Capture the cell that displays the provided text and extract its (X, Y) central coordinate. 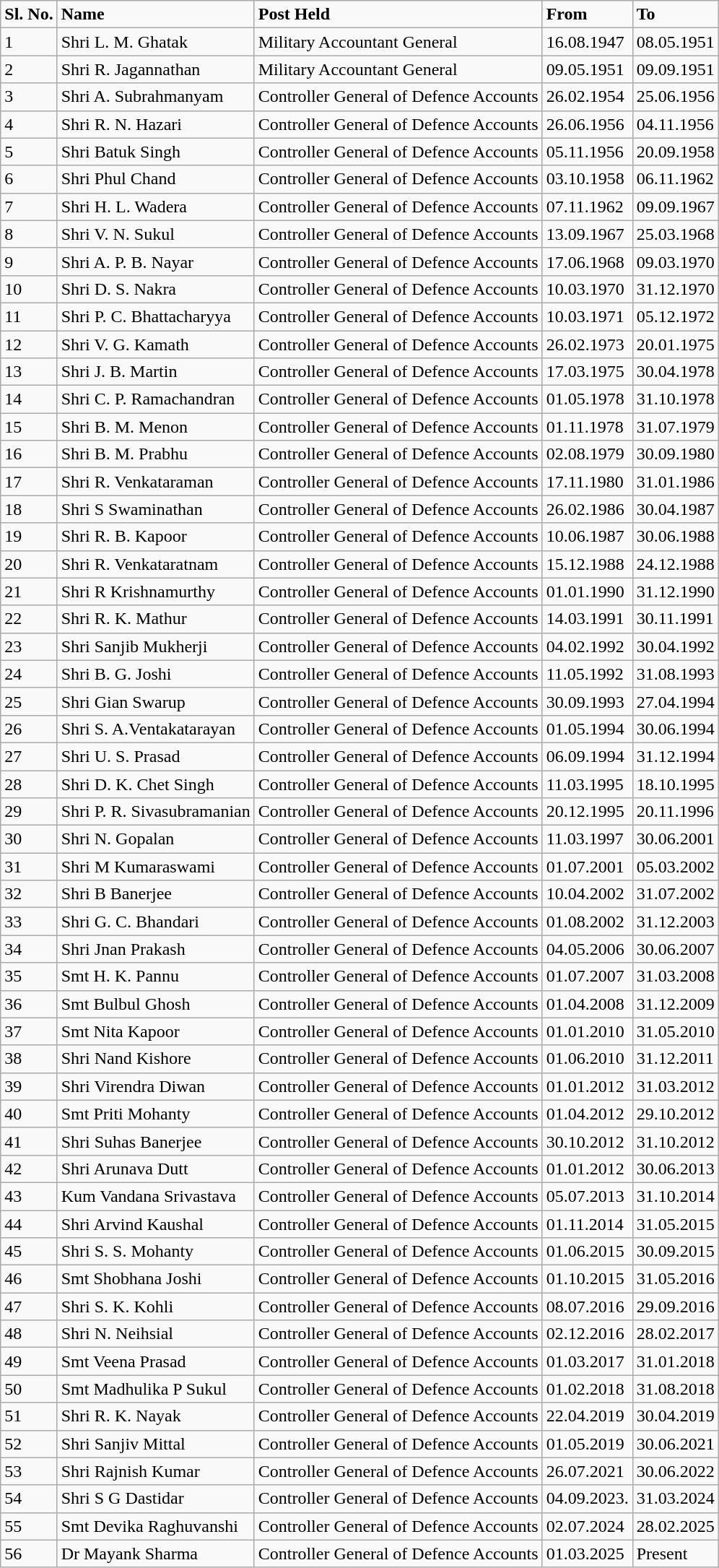
17.06.1968 (588, 261)
44 (29, 1224)
50 (29, 1389)
To (676, 14)
30.11.1991 (676, 619)
28 (29, 784)
Smt Veena Prasad (156, 1361)
Shri A. P. B. Nayar (156, 261)
09.05.1951 (588, 69)
01.05.2019 (588, 1444)
01.01.2010 (588, 1031)
20.09.1958 (676, 152)
01.04.2008 (588, 1004)
11 (29, 316)
30.06.1994 (676, 729)
Shri R. Venkataratnam (156, 564)
Shri S. S. Mohanty (156, 1252)
26.02.1986 (588, 509)
Shri P. R. Sivasubramanian (156, 812)
Smt H. K. Pannu (156, 976)
Shri S. A.Ventakatarayan (156, 729)
04.09.2023. (588, 1499)
Shri R. N. Hazari (156, 124)
4 (29, 124)
Shri S G Dastidar (156, 1499)
17.11.1980 (588, 482)
18.10.1995 (676, 784)
15 (29, 427)
Name (156, 14)
47 (29, 1307)
1 (29, 42)
09.09.1951 (676, 69)
24.12.1988 (676, 564)
31.12.1990 (676, 592)
40 (29, 1114)
Shri S. K. Kohli (156, 1307)
Shri R Krishnamurthy (156, 592)
01.04.2012 (588, 1114)
14.03.1991 (588, 619)
01.11.1978 (588, 427)
26.02.1954 (588, 97)
Shri H. L. Wadera (156, 207)
30 (29, 839)
04.02.1992 (588, 646)
01.10.2015 (588, 1279)
Shri P. C. Bhattacharyya (156, 316)
05.11.1956 (588, 152)
31.12.2011 (676, 1059)
16.08.1947 (588, 42)
10.03.1971 (588, 316)
10.03.1970 (588, 289)
31.08.1993 (676, 674)
20 (29, 564)
31.12.1970 (676, 289)
56 (29, 1554)
01.07.2007 (588, 976)
11.05.1992 (588, 674)
01.01.1990 (588, 592)
Shri L. M. Ghatak (156, 42)
01.11.2014 (588, 1224)
27.04.1994 (676, 701)
3 (29, 97)
8 (29, 234)
31.03.2024 (676, 1499)
Shri G. C. Bhandari (156, 922)
Smt Nita Kapoor (156, 1031)
5 (29, 152)
Shri B. G. Joshi (156, 674)
Shri Arvind Kaushal (156, 1224)
34 (29, 949)
Shri V. G. Kamath (156, 345)
Present (676, 1554)
13 (29, 372)
03.10.1958 (588, 179)
31.10.2012 (676, 1141)
30.06.2013 (676, 1169)
23 (29, 646)
31.05.2015 (676, 1224)
Shri J. B. Martin (156, 372)
49 (29, 1361)
30.10.2012 (588, 1141)
36 (29, 1004)
6 (29, 179)
Shri Sanjiv Mittal (156, 1444)
29.10.2012 (676, 1114)
20.11.1996 (676, 812)
Post Held (398, 14)
07.11.1962 (588, 207)
04.11.1956 (676, 124)
54 (29, 1499)
31.10.1978 (676, 399)
Shri B. M. Prabhu (156, 454)
02.12.2016 (588, 1334)
31.07.2002 (676, 894)
10 (29, 289)
26 (29, 729)
22 (29, 619)
53 (29, 1471)
Shri D. S. Nakra (156, 289)
Shri Jnan Prakash (156, 949)
38 (29, 1059)
Shri Sanjib Mukherji (156, 646)
30.04.1978 (676, 372)
15.12.1988 (588, 564)
31.12.2003 (676, 922)
30.04.1992 (676, 646)
Shri B Banerjee (156, 894)
31.05.2010 (676, 1031)
10.04.2002 (588, 894)
41 (29, 1141)
37 (29, 1031)
Smt Devika Raghuvanshi (156, 1526)
27 (29, 756)
Sl. No. (29, 14)
42 (29, 1169)
31.03.2008 (676, 976)
29 (29, 812)
Shri D. K. Chet Singh (156, 784)
31.12.2009 (676, 1004)
Shri Suhas Banerjee (156, 1141)
04.05.2006 (588, 949)
01.02.2018 (588, 1389)
08.05.1951 (676, 42)
25 (29, 701)
Dr Mayank Sharma (156, 1554)
7 (29, 207)
35 (29, 976)
Smt Madhulika P Sukul (156, 1389)
Smt Shobhana Joshi (156, 1279)
30.06.1988 (676, 537)
01.05.1994 (588, 729)
31 (29, 867)
31.10.2014 (676, 1196)
45 (29, 1252)
28.02.2025 (676, 1526)
01.03.2025 (588, 1554)
Shri Virendra Diwan (156, 1086)
02.07.2024 (588, 1526)
55 (29, 1526)
Shri V. N. Sukul (156, 234)
17.03.1975 (588, 372)
05.12.1972 (676, 316)
Shri Arunava Dutt (156, 1169)
06.11.1962 (676, 179)
20.12.1995 (588, 812)
24 (29, 674)
32 (29, 894)
Shri R. Jagannathan (156, 69)
Shri R. B. Kapoor (156, 537)
26.06.1956 (588, 124)
Shri A. Subrahmanyam (156, 97)
Shri B. M. Menon (156, 427)
Shri S Swaminathan (156, 509)
09.09.1967 (676, 207)
30.04.2019 (676, 1416)
Shri N. Gopalan (156, 839)
Shri C. P. Ramachandran (156, 399)
Shri Rajnish Kumar (156, 1471)
Kum Vandana Srivastava (156, 1196)
02.08.1979 (588, 454)
17 (29, 482)
Smt Priti Mohanty (156, 1114)
33 (29, 922)
11.03.1995 (588, 784)
Shri R. Venkataraman (156, 482)
30.09.1980 (676, 454)
Shri R. K. Nayak (156, 1416)
01.06.2015 (588, 1252)
28.02.2017 (676, 1334)
10.06.1987 (588, 537)
08.07.2016 (588, 1307)
05.03.2002 (676, 867)
25.06.1956 (676, 97)
31.08.2018 (676, 1389)
Shri Phul Chand (156, 179)
48 (29, 1334)
2 (29, 69)
30.06.2007 (676, 949)
From (588, 14)
30.06.2001 (676, 839)
20.01.1975 (676, 345)
31.12.1994 (676, 756)
Shri Nand Kishore (156, 1059)
39 (29, 1086)
Shri M Kumaraswami (156, 867)
51 (29, 1416)
31.01.2018 (676, 1361)
Shri Gian Swarup (156, 701)
16 (29, 454)
09.03.1970 (676, 261)
14 (29, 399)
05.07.2013 (588, 1196)
12 (29, 345)
30.09.1993 (588, 701)
Shri U. S. Prasad (156, 756)
43 (29, 1196)
30.06.2021 (676, 1444)
25.03.1968 (676, 234)
19 (29, 537)
22.04.2019 (588, 1416)
31.05.2016 (676, 1279)
46 (29, 1279)
01.08.2002 (588, 922)
Shri R. K. Mathur (156, 619)
01.07.2001 (588, 867)
31.03.2012 (676, 1086)
52 (29, 1444)
31.07.1979 (676, 427)
30.04.1987 (676, 509)
01.05.1978 (588, 399)
30.09.2015 (676, 1252)
Shri Batuk Singh (156, 152)
9 (29, 261)
29.09.2016 (676, 1307)
01.06.2010 (588, 1059)
06.09.1994 (588, 756)
Smt Bulbul Ghosh (156, 1004)
11.03.1997 (588, 839)
01.03.2017 (588, 1361)
26.02.1973 (588, 345)
Shri N. Neihsial (156, 1334)
13.09.1967 (588, 234)
21 (29, 592)
18 (29, 509)
31.01.1986 (676, 482)
30.06.2022 (676, 1471)
26.07.2021 (588, 1471)
